Find where the given text appears and provide that cell's center as [X, Y] coordinate. 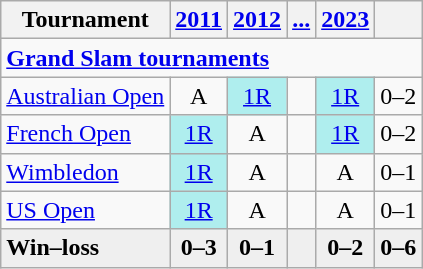
Wimbledon [86, 172]
2023 [346, 20]
0–3 [199, 248]
Grand Slam tournaments [212, 58]
Australian Open [86, 96]
... [302, 20]
2011 [199, 20]
0–6 [398, 248]
Tournament [86, 20]
US Open [86, 210]
French Open [86, 134]
2012 [258, 20]
Win–loss [86, 248]
